Search for the cell housing the specified text and yield its [X, Y] center coordinate. 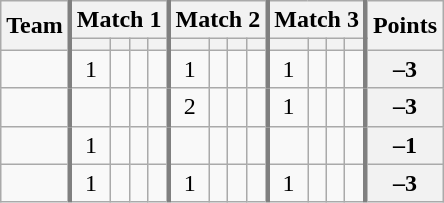
Team [36, 26]
Match 2 [218, 20]
2 [188, 107]
Match 3 [316, 20]
–1 [404, 145]
Match 1 [120, 20]
Points [404, 26]
